For the text-containing cell, return its midpoint in (x, y) coordinate format. 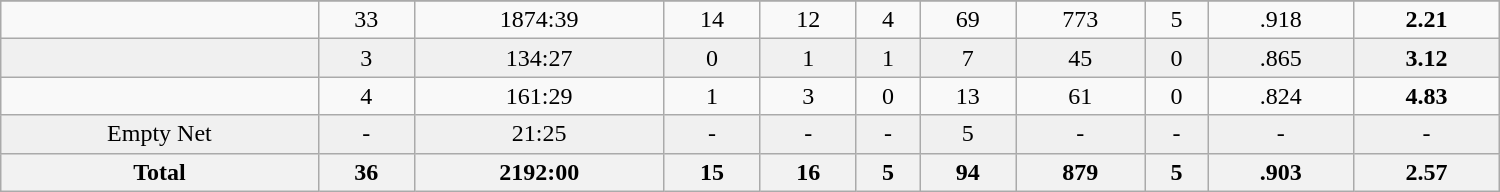
.865 (1281, 58)
33 (366, 20)
2.21 (1427, 20)
21:25 (539, 134)
13 (968, 96)
45 (1080, 58)
1874:39 (539, 20)
2192:00 (539, 172)
2.57 (1427, 172)
14 (712, 20)
134:27 (539, 58)
7 (968, 58)
773 (1080, 20)
15 (712, 172)
.903 (1281, 172)
.824 (1281, 96)
879 (1080, 172)
3.12 (1427, 58)
161:29 (539, 96)
16 (808, 172)
12 (808, 20)
61 (1080, 96)
.918 (1281, 20)
94 (968, 172)
Total (160, 172)
69 (968, 20)
Empty Net (160, 134)
4.83 (1427, 96)
36 (366, 172)
